Search for the cell housing the specified text and yield its (x, y) center coordinate. 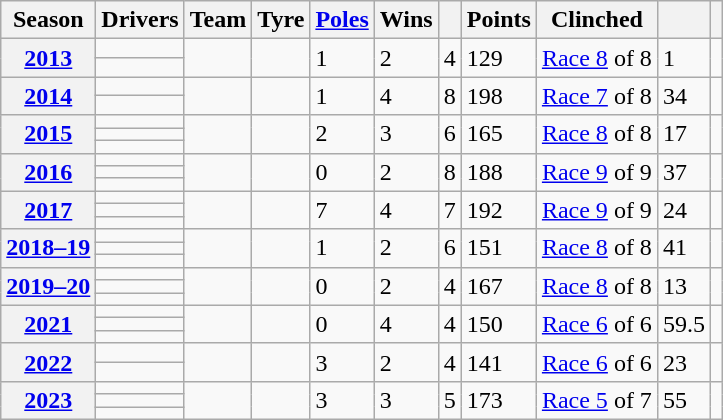
Poles (342, 20)
24 (684, 210)
23 (684, 362)
Race 5 of 7 (596, 400)
2015 (48, 134)
41 (684, 248)
151 (498, 248)
192 (498, 210)
34 (684, 96)
129 (498, 58)
2017 (48, 210)
173 (498, 400)
37 (684, 172)
Team (218, 20)
Race 7 of 8 (596, 96)
150 (498, 324)
2022 (48, 362)
13 (684, 286)
165 (498, 134)
2023 (48, 400)
2014 (48, 96)
59.5 (684, 324)
2019–20 (48, 286)
2013 (48, 58)
Wins (406, 20)
Clinched (596, 20)
2016 (48, 172)
Season (48, 20)
Drivers (140, 20)
Tyre (281, 20)
17 (684, 134)
2018–19 (48, 248)
188 (498, 172)
2021 (48, 324)
141 (498, 362)
198 (498, 96)
5 (450, 400)
Points (498, 20)
55 (684, 400)
167 (498, 286)
